Output the (X, Y) coordinate of the center of the cell containing the given text.  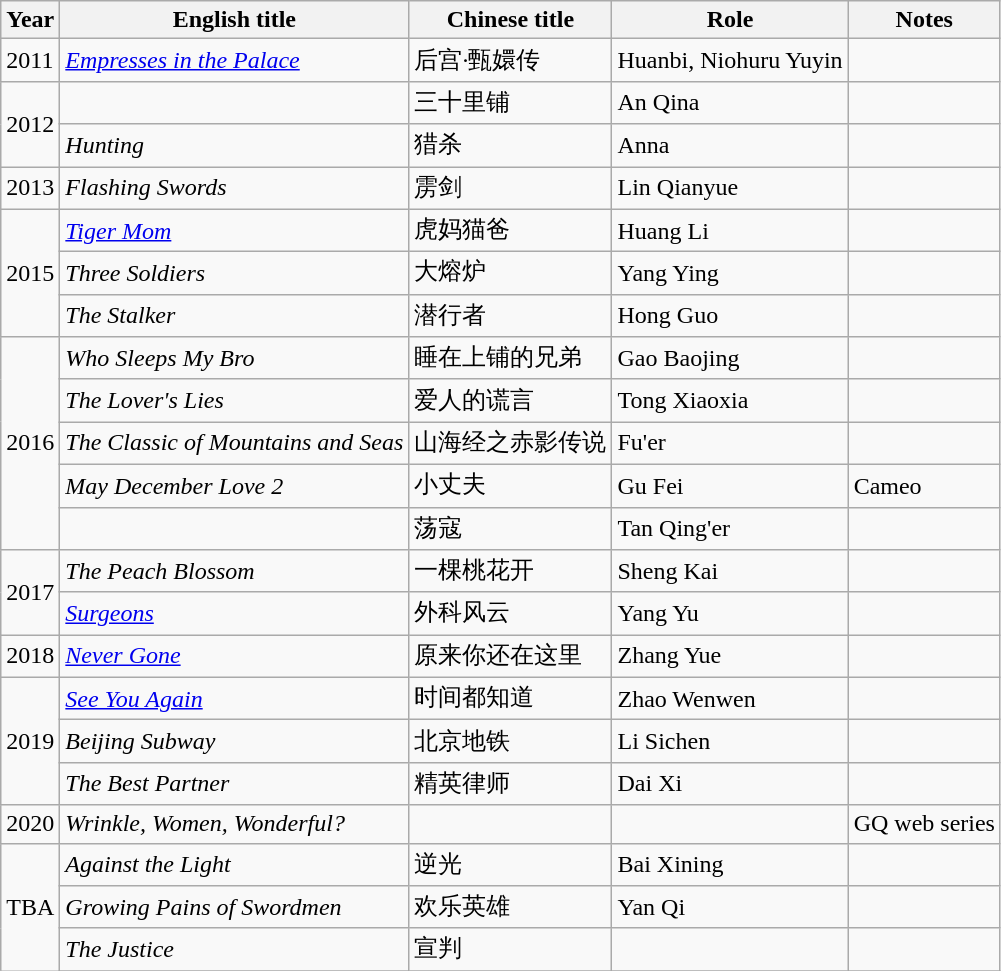
2020 (30, 824)
精英律师 (510, 784)
Year (30, 20)
2017 (30, 592)
Empresses in the Palace (234, 60)
虎妈猫爸 (510, 230)
Huanbi, Niohuru Yuyin (730, 60)
The Classic of Mountains and Seas (234, 444)
The Best Partner (234, 784)
北京地铁 (510, 742)
爱人的谎言 (510, 400)
2016 (30, 444)
Who Sleeps My Bro (234, 358)
See You Again (234, 698)
May December Love 2 (234, 486)
Tong Xiaoxia (730, 400)
宣判 (510, 950)
Notes (924, 20)
2019 (30, 741)
An Qina (730, 102)
Flashing Swords (234, 188)
Lin Qianyue (730, 188)
The Stalker (234, 316)
Gu Fei (730, 486)
Never Gone (234, 656)
The Lover's Lies (234, 400)
Beijing Subway (234, 742)
Huang Li (730, 230)
睡在上铺的兄弟 (510, 358)
Wrinkle, Women, Wonderful? (234, 824)
大熔炉 (510, 274)
Zhao Wenwen (730, 698)
2011 (30, 60)
三十里铺 (510, 102)
Hunting (234, 146)
时间都知道 (510, 698)
一棵桃花开 (510, 572)
TBA (30, 907)
Role (730, 20)
原来你还在这里 (510, 656)
Yang Ying (730, 274)
The Justice (234, 950)
Dai Xi (730, 784)
外科风云 (510, 614)
Three Soldiers (234, 274)
Cameo (924, 486)
荡寇 (510, 528)
2012 (30, 124)
Zhang Yue (730, 656)
Surgeons (234, 614)
Bai Xining (730, 864)
Yan Qi (730, 908)
Sheng Kai (730, 572)
Fu'er (730, 444)
English title (234, 20)
逆光 (510, 864)
Growing Pains of Swordmen (234, 908)
猎杀 (510, 146)
2018 (30, 656)
Gao Baojing (730, 358)
2013 (30, 188)
欢乐英雄 (510, 908)
潜行者 (510, 316)
Hong Guo (730, 316)
后宫·甄嬛传 (510, 60)
雳剑 (510, 188)
Tiger Mom (234, 230)
山海经之赤影传说 (510, 444)
Against the Light (234, 864)
Chinese title (510, 20)
Anna (730, 146)
小丈夫 (510, 486)
Yang Yu (730, 614)
2015 (30, 273)
Tan Qing'er (730, 528)
GQ web series (924, 824)
Li Sichen (730, 742)
The Peach Blossom (234, 572)
